Return the [x, y] coordinate for the center point of the cell that contains the specified text.  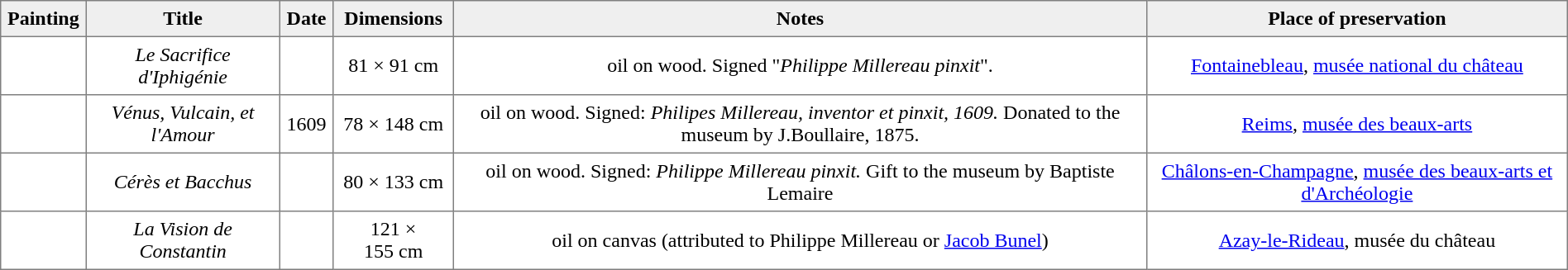
Painting [43, 19]
121 × 155 cm [394, 240]
Notes [801, 19]
80 × 133 cm [394, 182]
oil on wood. Signed: Philippe Millereau pinxit. Gift to the museum by Baptiste Lemaire [801, 182]
Dimensions [394, 19]
Châlons-en-Champagne, musée des beaux-arts et d'Archéologie [1358, 182]
Fontainebleau, musée national du château [1358, 65]
Vénus, Vulcain, et l'Amour [183, 124]
Place of preservation [1358, 19]
81 × 91 cm [394, 65]
oil on canvas (attributed to Philippe Millereau or Jacob Bunel) [801, 240]
Title [183, 19]
78 × 148 cm [394, 124]
Le Sacrifice d'Iphigénie [183, 65]
oil on wood. Signed: Philipes Millereau, inventor et pinxit, 1609. Donated to the museum by J.Boullaire, 1875. [801, 124]
1609 [306, 124]
Reims, musée des beaux-arts [1358, 124]
Cérès et Bacchus [183, 182]
Azay-le-Rideau, musée du château [1358, 240]
oil on wood. Signed "Philippe Millereau pinxit". [801, 65]
La Vision de Constantin [183, 240]
Date [306, 19]
